Return [X, Y] of the center of cell containing provided text 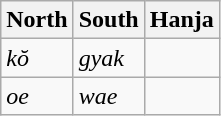
North [37, 20]
South [108, 20]
gyak [108, 58]
oe [37, 96]
kŏ [37, 58]
Hanja [182, 20]
wae [108, 96]
